Locate the cell with the specified text and output its (X, Y) center coordinate. 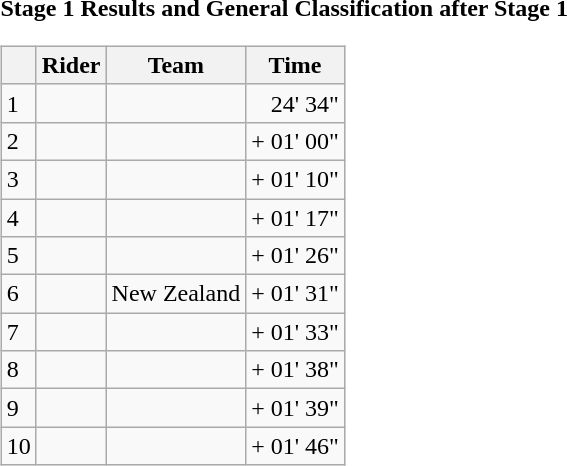
Time (296, 65)
Rider (71, 65)
+ 01' 00" (296, 141)
+ 01' 31" (296, 294)
24' 34" (296, 103)
+ 01' 26" (296, 256)
+ 01' 39" (296, 408)
3 (18, 179)
4 (18, 217)
7 (18, 332)
5 (18, 256)
+ 01' 38" (296, 370)
10 (18, 446)
2 (18, 141)
9 (18, 408)
8 (18, 370)
Team (176, 65)
1 (18, 103)
+ 01' 46" (296, 446)
6 (18, 294)
+ 01' 33" (296, 332)
New Zealand (176, 294)
+ 01' 17" (296, 217)
+ 01' 10" (296, 179)
